From the cell containing the given text, extract its center point as [X, Y] coordinate. 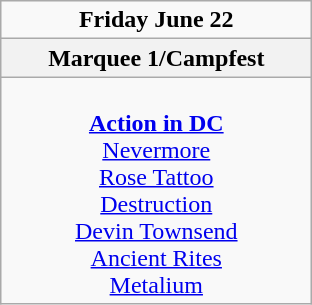
Marquee 1/Campfest [156, 58]
Action in DC Nevermore Rose Tattoo Destruction Devin Townsend Ancient Rites Metalium [156, 190]
Friday June 22 [156, 20]
